Provide the [X, Y] coordinate of the cell's center where the given text is located.  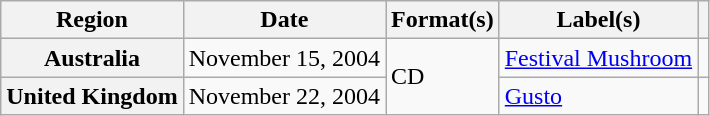
Format(s) [443, 20]
Festival Mushroom [598, 58]
Date [284, 20]
Australia [92, 58]
November 15, 2004 [284, 58]
Gusto [598, 96]
Label(s) [598, 20]
November 22, 2004 [284, 96]
CD [443, 77]
United Kingdom [92, 96]
Region [92, 20]
